From the cell containing the given text, extract its center point as [X, Y] coordinate. 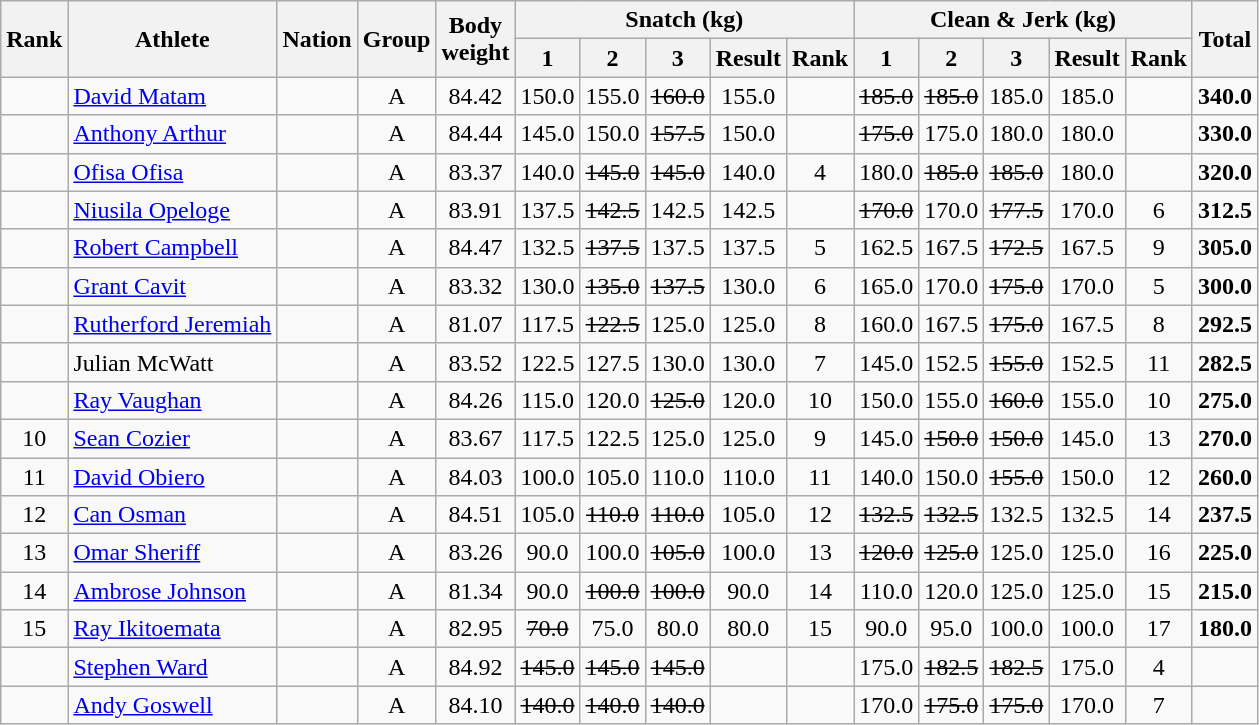
83.32 [476, 286]
282.5 [1224, 362]
Robert Campbell [172, 248]
84.51 [476, 515]
237.5 [1224, 515]
165.0 [886, 286]
17 [1158, 629]
81.34 [476, 591]
340.0 [1224, 96]
83.91 [476, 210]
Total [1224, 39]
320.0 [1224, 172]
Ambrose Johnson [172, 591]
275.0 [1224, 400]
16 [1158, 553]
Clean & Jerk (kg) [1024, 20]
Anthony Arthur [172, 134]
Ray Vaughan [172, 400]
82.95 [476, 629]
83.52 [476, 362]
215.0 [1224, 591]
83.26 [476, 553]
84.10 [476, 705]
177.5 [1016, 210]
Bodyweight [476, 39]
157.5 [678, 134]
Nation [317, 39]
162.5 [886, 248]
84.44 [476, 134]
Ray Ikitoemata [172, 629]
David Matam [172, 96]
312.5 [1224, 210]
305.0 [1224, 248]
84.26 [476, 400]
Grant Cavit [172, 286]
Niusila Opeloge [172, 210]
84.92 [476, 667]
292.5 [1224, 324]
81.07 [476, 324]
270.0 [1224, 438]
300.0 [1224, 286]
84.03 [476, 477]
95.0 [952, 629]
David Obiero [172, 477]
330.0 [1224, 134]
Andy Goswell [172, 705]
135.0 [612, 286]
75.0 [612, 629]
Omar Sheriff [172, 553]
172.5 [1016, 248]
84.47 [476, 248]
70.0 [548, 629]
83.37 [476, 172]
260.0 [1224, 477]
Can Osman [172, 515]
Group [396, 39]
115.0 [548, 400]
Athlete [172, 39]
127.5 [612, 362]
225.0 [1224, 553]
83.67 [476, 438]
Sean Cozier [172, 438]
Ofisa Ofisa [172, 172]
Snatch (kg) [684, 20]
Rutherford Jeremiah [172, 324]
Stephen Ward [172, 667]
Julian McWatt [172, 362]
84.42 [476, 96]
